Scan for the cell matching the given text and deliver its (x, y) coordinate at center. 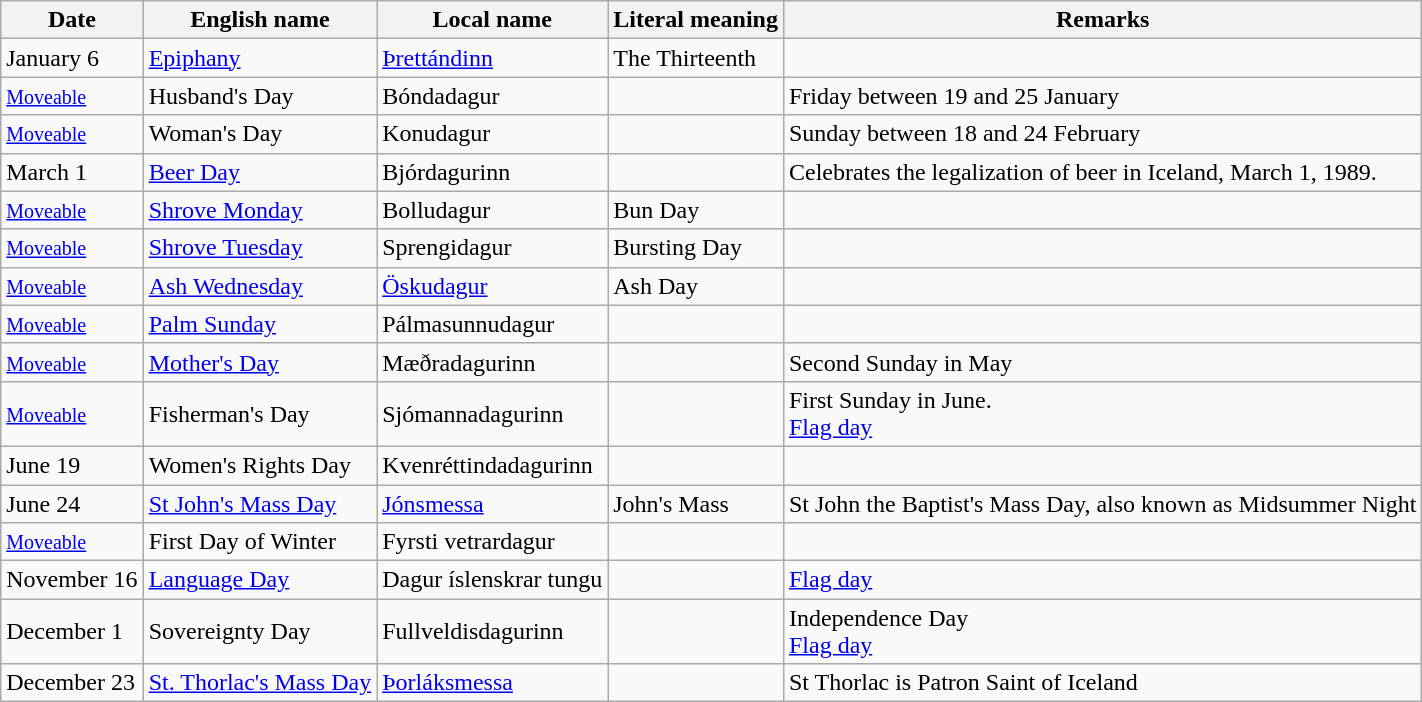
Shrove Tuesday (260, 248)
Mæðradagurinn (492, 362)
First Day of Winter (260, 542)
Local name (492, 20)
Bun Day (696, 210)
Bóndadagur (492, 96)
The Thirteenth (696, 58)
Fyrsti vetrardagur (492, 542)
Ash Wednesday (260, 286)
Fullveldisdagurinn (492, 632)
Woman's Day (260, 134)
St. Thorlac's Mass Day (260, 683)
Date (72, 20)
St Thorlac is Patron Saint of Iceland (1102, 683)
Dagur íslenskrar tungu (492, 580)
Remarks (1102, 20)
Sunday between 18 and 24 February (1102, 134)
First Sunday in June.Flag day (1102, 414)
Language Day (260, 580)
Flag day (1102, 580)
Þrettándinn (492, 58)
March 1 (72, 172)
St John's Mass Day (260, 503)
January 6 (72, 58)
Bursting Day (696, 248)
Jónsmessa (492, 503)
English name (260, 20)
Beer Day (260, 172)
Sovereignty Day (260, 632)
Konudagur (492, 134)
Epiphany (260, 58)
June 19 (72, 465)
Ash Day (696, 286)
December 23 (72, 683)
Husband's Day (260, 96)
Bjórdagurinn (492, 172)
December 1 (72, 632)
Sprengidagur (492, 248)
Bolludagur (492, 210)
June 24 (72, 503)
Palm Sunday (260, 324)
Friday between 19 and 25 January (1102, 96)
Þorláksmessa (492, 683)
St John the Baptist's Mass Day, also known as Midsummer Night (1102, 503)
Sjómannadagurinn (492, 414)
Literal meaning (696, 20)
Öskudagur (492, 286)
Independence DayFlag day (1102, 632)
Fisherman's Day (260, 414)
Second Sunday in May (1102, 362)
John's Mass (696, 503)
Mother's Day (260, 362)
Pálmasunnudagur (492, 324)
Women's Rights Day (260, 465)
November 16 (72, 580)
Celebrates the legalization of beer in Iceland, March 1, 1989. (1102, 172)
Shrove Monday (260, 210)
Kvenréttindadagurinn (492, 465)
